Detect which cell encompasses the target text, then output its [x, y] center coordinate. 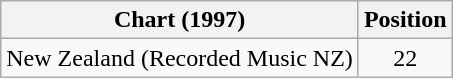
New Zealand (Recorded Music NZ) [180, 58]
22 [405, 58]
Position [405, 20]
Chart (1997) [180, 20]
